From the cell containing the given text, extract its center point as (X, Y) coordinate. 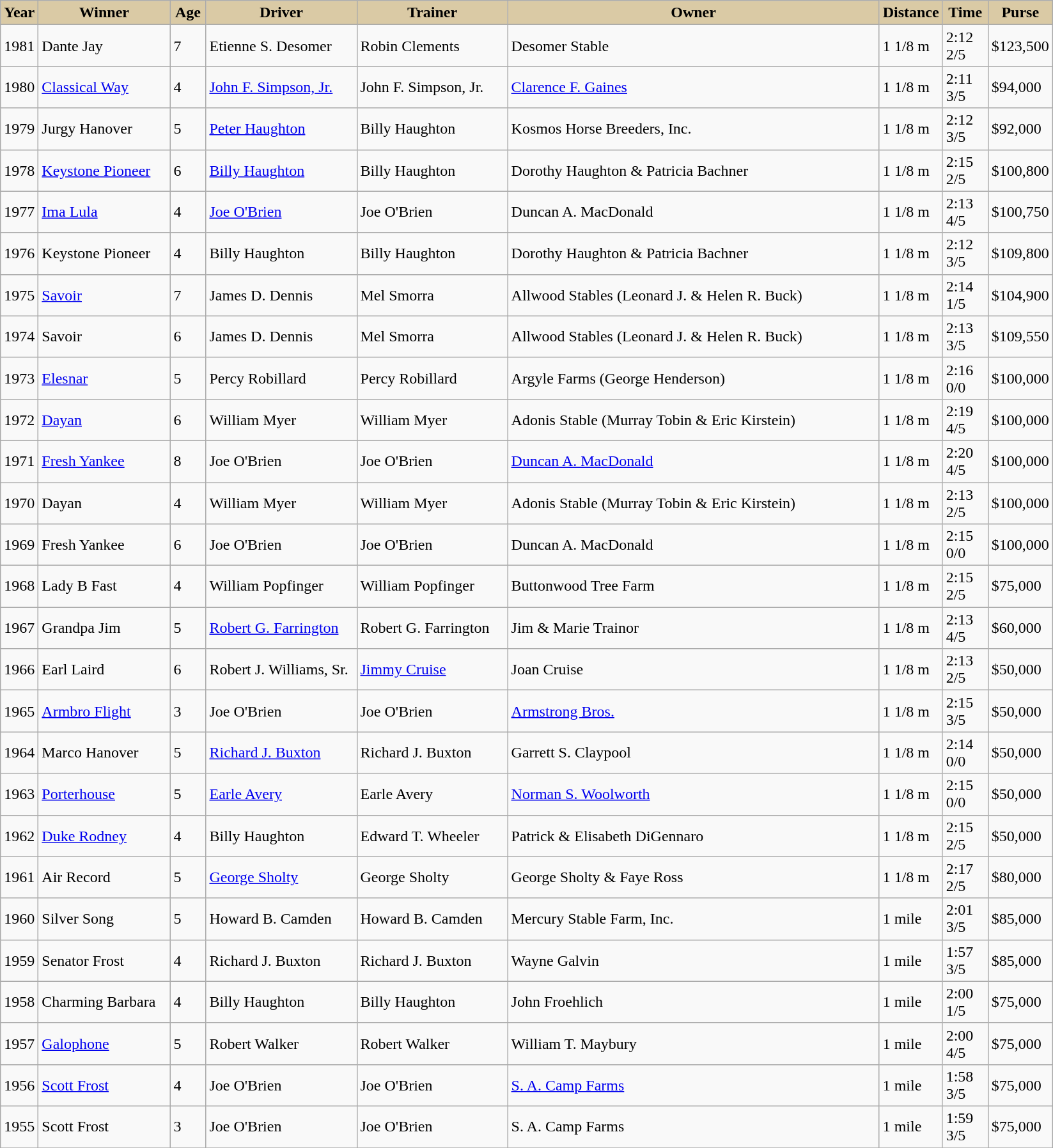
John Froehlich (693, 1002)
Jurgy Hanover (104, 129)
1980 (19, 87)
$100,800 (1020, 170)
1973 (19, 378)
William T. Maybury (693, 1043)
1981 (19, 46)
Senator Frost (104, 960)
Ima Lula (104, 212)
1960 (19, 919)
Mercury Stable Farm, Inc. (693, 919)
Galophone (104, 1043)
Duke Rodney (104, 836)
Grandpa Jim (104, 628)
Time (965, 13)
Buttonwood Tree Farm (693, 587)
Lady B Fast (104, 587)
1962 (19, 836)
Elesnar (104, 378)
1958 (19, 1002)
1959 (19, 960)
Edward T. Wheeler (432, 836)
1964 (19, 753)
$92,000 (1020, 129)
Peter Haughton (281, 129)
1972 (19, 419)
Dante Jay (104, 46)
8 (188, 462)
$100,750 (1020, 212)
Porterhouse (104, 794)
Charming Barbara (104, 1002)
$109,550 (1020, 336)
2:20 4/5 (965, 462)
1978 (19, 170)
1955 (19, 1126)
Etienne S. Desomer (281, 46)
Jim & Marie Trainor (693, 628)
1956 (19, 1085)
$123,500 (1020, 46)
Norman S. Woolworth (693, 794)
2:19 4/5 (965, 419)
1:59 3/5 (965, 1126)
Silver Song (104, 919)
1963 (19, 794)
Winner (104, 13)
$109,800 (1020, 253)
1975 (19, 295)
Classical Way (104, 87)
1:57 3/5 (965, 960)
Armstrong Bros. (693, 711)
Robert J. Williams, Sr. (281, 670)
Argyle Farms (George Henderson) (693, 378)
Earl Laird (104, 670)
1967 (19, 628)
2:01 3/5 (965, 919)
$94,000 (1020, 87)
Jimmy Cruise (432, 670)
Distance (910, 13)
2:14 0/0 (965, 753)
Desomer Stable (693, 46)
1957 (19, 1043)
2:00 4/5 (965, 1043)
1971 (19, 462)
Kosmos Horse Breeders, Inc. (693, 129)
1974 (19, 336)
Driver (281, 13)
Trainer (432, 13)
Wayne Galvin (693, 960)
2:15 3/5 (965, 711)
1976 (19, 253)
2:17 2/5 (965, 877)
2:14 1/5 (965, 295)
$60,000 (1020, 628)
Purse (1020, 13)
Age (188, 13)
1965 (19, 711)
1968 (19, 587)
$104,900 (1020, 295)
Air Record (104, 877)
Patrick & Elisabeth DiGennaro (693, 836)
2:00 1/5 (965, 1002)
1970 (19, 502)
Year (19, 13)
Robin Clements (432, 46)
2:12 2/5 (965, 46)
Marco Hanover (104, 753)
1977 (19, 212)
Garrett S. Claypool (693, 753)
Armbro Flight (104, 711)
Owner (693, 13)
1961 (19, 877)
$80,000 (1020, 877)
1:58 3/5 (965, 1085)
1979 (19, 129)
1966 (19, 670)
2:11 3/5 (965, 87)
Clarence F. Gaines (693, 87)
Joan Cruise (693, 670)
2:16 0/0 (965, 378)
1969 (19, 545)
2:13 3/5 (965, 336)
George Sholty & Faye Ross (693, 877)
